Detect which cell encompasses the target text, then output its (X, Y) center coordinate. 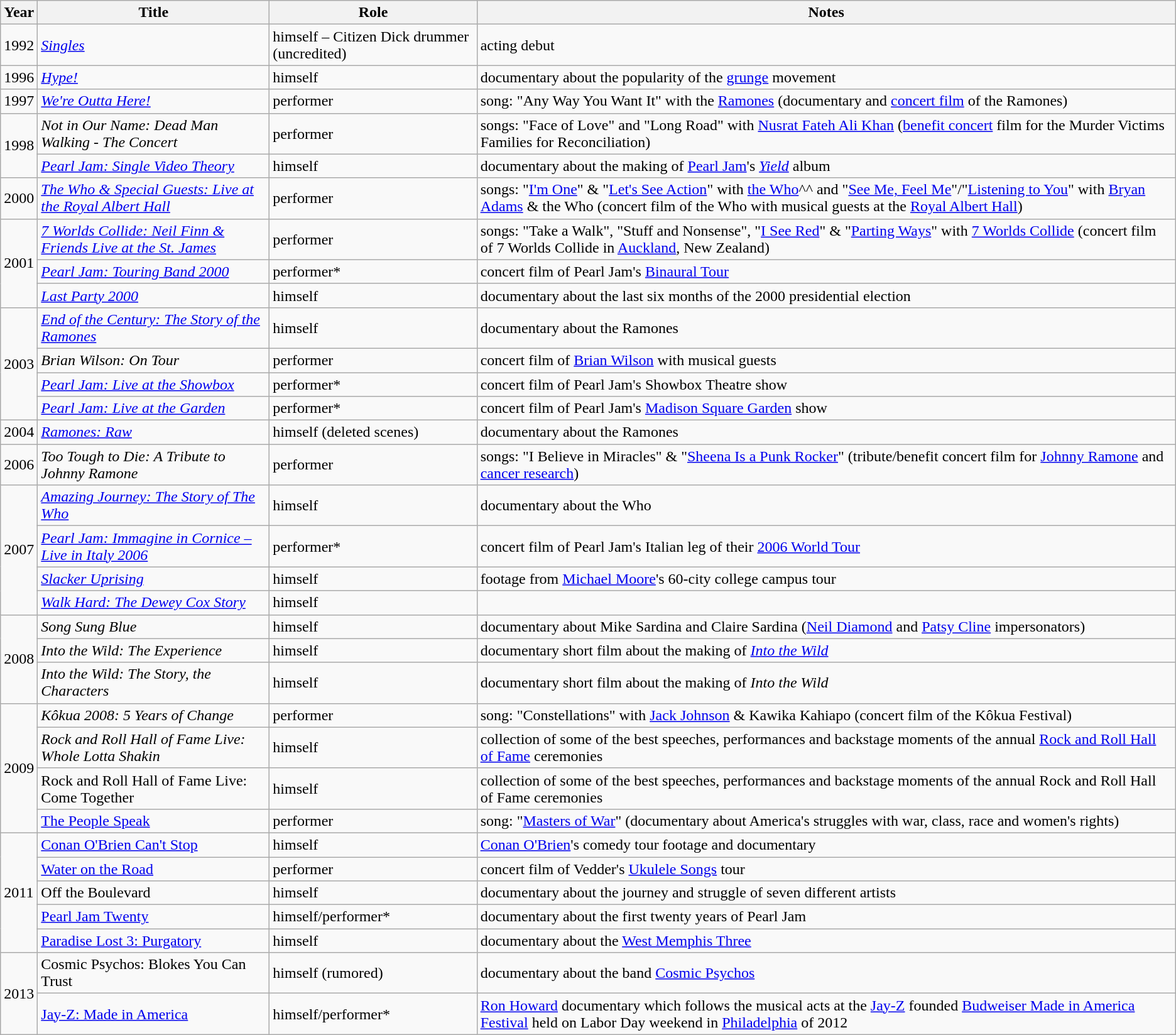
Cosmic Psychos: Blokes You Can Trust (153, 973)
Too Tough to Die: A Tribute to Johnny Ramone (153, 465)
Amazing Journey: The Story of The Who (153, 505)
Song Sung Blue (153, 627)
Singles (153, 45)
Conan O'Brien Can't Stop (153, 845)
concert film of Pearl Jam's Showbox Theatre show (826, 384)
documentary about the popularity of the grunge movement (826, 77)
footage from Michael Moore's 60-city college campus tour (826, 579)
documentary about the band Cosmic Psychos (826, 973)
1996 (19, 77)
documentary about the last six months of the 2000 presidential election (826, 295)
documentary about the journey and struggle of seven different artists (826, 893)
The Who & Special Guests: Live at the Royal Albert Hall (153, 199)
Into the Wild: The Story, the Characters (153, 682)
2001 (19, 263)
2008 (19, 659)
concert film of Pearl Jam's Italian leg of their 2006 World Tour (826, 547)
End of the Century: The Story of the Ramones (153, 328)
documentary about the first twenty years of Pearl Jam (826, 917)
2004 (19, 432)
Paradise Lost 3: Purgatory (153, 941)
Pearl Jam: Live at the Showbox (153, 384)
1997 (19, 101)
Slacker Uprising (153, 579)
Ramones: Raw (153, 432)
documentary about Mike Sardina and Claire Sardina (Neil Diamond and Patsy Cline impersonators) (826, 627)
Last Party 2000 (153, 295)
2006 (19, 465)
Brian Wilson: On Tour (153, 360)
Hype! (153, 77)
Year (19, 13)
concert film of Brian Wilson with musical guests (826, 360)
Walk Hard: The Dewey Cox Story (153, 603)
1998 (19, 146)
Into the Wild: The Experience (153, 650)
concert film of Vedder's Ukulele Songs tour (826, 869)
songs: "Face of Love" and "Long Road" with Nusrat Fateh Ali Khan (benefit concert film for the Murder Victims Families for Reconciliation) (826, 133)
Conan O'Brien's comedy tour footage and documentary (826, 845)
Title (153, 13)
Role (373, 13)
Pearl Jam Twenty (153, 917)
Rock and Roll Hall of Fame Live: Come Together (153, 788)
documentary about the making of Pearl Jam's Yield album (826, 166)
We're Outta Here! (153, 101)
Off the Boulevard (153, 893)
The People Speak (153, 821)
song: "Constellations" with Jack Johnson & Kawika Kahiapo (concert film of the Kôkua Festival) (826, 715)
Water on the Road (153, 869)
songs: "I Believe in Miracles" & "Sheena Is a Punk Rocker" (tribute/benefit concert film for Johnny Ramone and cancer research) (826, 465)
documentary about the Who (826, 505)
acting debut (826, 45)
Pearl Jam: Touring Band 2000 (153, 271)
2007 (19, 550)
Pearl Jam: Single Video Theory (153, 166)
Notes (826, 13)
Rock and Roll Hall of Fame Live: Whole Lotta Shakin (153, 748)
song: "Any Way You Want It" with the Ramones (documentary and concert film of the Ramones) (826, 101)
2011 (19, 892)
2003 (19, 363)
himself (rumored) (373, 973)
concert film of Pearl Jam's Binaural Tour (826, 271)
2013 (19, 994)
Not in Our Name: Dead Man Walking - The Concert (153, 133)
7 Worlds Collide: Neil Finn & Friends Live at the St. James (153, 239)
documentary about the West Memphis Three (826, 941)
Pearl Jam: Live at the Garden (153, 408)
2000 (19, 199)
himself – Citizen Dick drummer (uncredited) (373, 45)
himself (deleted scenes) (373, 432)
Jay-Z: Made in America (153, 1014)
Kôkua 2008: 5 Years of Change (153, 715)
concert film of Pearl Jam's Madison Square Garden show (826, 408)
Pearl Jam: Immagine in Cornice – Live in Italy 2006 (153, 547)
song: "Masters of War" (documentary about America's struggles with war, class, race and women's rights) (826, 821)
2009 (19, 768)
1992 (19, 45)
